Identify which cell holds the provided text, then report its (X, Y) central coordinate. 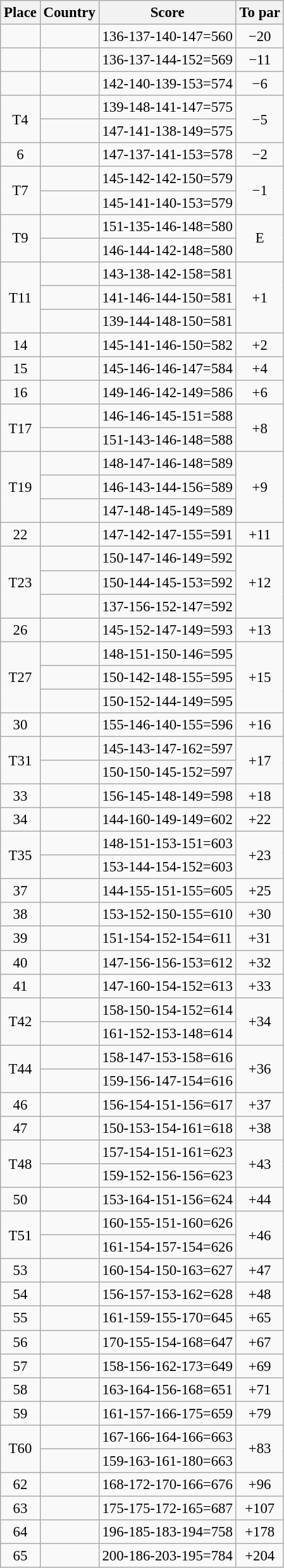
+46 (259, 1235)
58 (20, 1389)
+34 (259, 1022)
+79 (259, 1413)
+33 (259, 986)
+11 (259, 535)
+22 (259, 820)
143-138-142-158=581 (167, 273)
150-150-145-152=597 (167, 772)
+31 (259, 938)
161-157-166-175=659 (167, 1413)
145-141-140-153=579 (167, 203)
151-135-146-148=580 (167, 226)
147-148-145-149=589 (167, 511)
T19 (20, 488)
+107 (259, 1508)
59 (20, 1413)
56 (20, 1342)
+25 (259, 891)
144-160-149-149=602 (167, 820)
−2 (259, 155)
137-156-152-147=592 (167, 606)
163-164-156-168=651 (167, 1389)
+30 (259, 915)
+36 (259, 1068)
T51 (20, 1235)
−1 (259, 191)
150-147-146-149=592 (167, 559)
200-186-203-195=784 (167, 1556)
62 (20, 1485)
161-152-153-148=614 (167, 1033)
T4 (20, 119)
150-144-145-153=592 (167, 582)
15 (20, 369)
T60 (20, 1449)
158-147-153-158=616 (167, 1057)
151-154-152-154=611 (167, 938)
160-155-151-160=626 (167, 1223)
41 (20, 986)
55 (20, 1319)
+65 (259, 1319)
+23 (259, 855)
146-143-144-156=589 (167, 488)
+69 (259, 1366)
50 (20, 1200)
145-146-146-147=584 (167, 369)
147-137-141-153=578 (167, 155)
38 (20, 915)
40 (20, 962)
157-154-151-161=623 (167, 1152)
148-147-146-148=589 (167, 464)
145-152-147-149=593 (167, 630)
161-154-157-154=626 (167, 1247)
159-163-161-180=663 (167, 1461)
+204 (259, 1556)
T31 (20, 760)
156-154-151-156=617 (167, 1104)
153-144-154-152=603 (167, 867)
+96 (259, 1485)
+18 (259, 796)
+32 (259, 962)
T11 (20, 297)
158-156-162-173=649 (167, 1366)
−5 (259, 119)
151-143-146-148=588 (167, 440)
+9 (259, 488)
142-140-139-153=574 (167, 84)
146-146-145-151=588 (167, 416)
26 (20, 630)
153-152-150-155=610 (167, 915)
175-175-172-165=687 (167, 1508)
+8 (259, 428)
Country (70, 13)
+15 (259, 677)
E (259, 237)
+44 (259, 1200)
+16 (259, 725)
144-155-151-155=605 (167, 891)
53 (20, 1271)
46 (20, 1104)
+38 (259, 1128)
T7 (20, 191)
+6 (259, 392)
158-150-154-152=614 (167, 1010)
148-151-153-151=603 (167, 844)
150-142-148-155=595 (167, 678)
146-144-142-148=580 (167, 250)
57 (20, 1366)
6 (20, 155)
148-151-150-146=595 (167, 654)
+67 (259, 1342)
T42 (20, 1022)
T48 (20, 1163)
147-142-147-155=591 (167, 535)
22 (20, 535)
+71 (259, 1389)
+17 (259, 760)
139-148-141-147=575 (167, 107)
T9 (20, 237)
155-146-140-155=596 (167, 725)
−20 (259, 37)
145-142-142-150=579 (167, 179)
34 (20, 820)
160-154-150-163=627 (167, 1271)
−6 (259, 84)
147-160-154-152=613 (167, 986)
T23 (20, 582)
145-143-147-162=597 (167, 748)
39 (20, 938)
Place (20, 13)
14 (20, 345)
150-153-154-161=618 (167, 1128)
T17 (20, 428)
33 (20, 796)
16 (20, 392)
136-137-140-147=560 (167, 37)
54 (20, 1295)
T35 (20, 855)
159-152-156-156=623 (167, 1176)
156-157-153-162=628 (167, 1295)
156-145-148-149=598 (167, 796)
145-141-146-150=582 (167, 345)
65 (20, 1556)
147-141-138-149=575 (167, 131)
+48 (259, 1295)
196-185-183-194=758 (167, 1532)
64 (20, 1532)
T44 (20, 1068)
+83 (259, 1449)
139-144-148-150=581 (167, 321)
149-146-142-149=586 (167, 392)
141-146-144-150=581 (167, 297)
161-159-155-170=645 (167, 1319)
159-156-147-154=616 (167, 1081)
47 (20, 1128)
+13 (259, 630)
To par (259, 13)
+43 (259, 1163)
T27 (20, 677)
+178 (259, 1532)
30 (20, 725)
+2 (259, 345)
168-172-170-166=676 (167, 1485)
150-152-144-149=595 (167, 701)
+1 (259, 297)
+4 (259, 369)
+12 (259, 582)
37 (20, 891)
−11 (259, 60)
+37 (259, 1104)
63 (20, 1508)
167-166-164-166=663 (167, 1437)
147-156-156-153=612 (167, 962)
136-137-144-152=569 (167, 60)
+47 (259, 1271)
Score (167, 13)
170-155-154-168=647 (167, 1342)
153-164-151-156=624 (167, 1200)
